Provide the (x, y) coordinate of the cell's center where the given text is located.  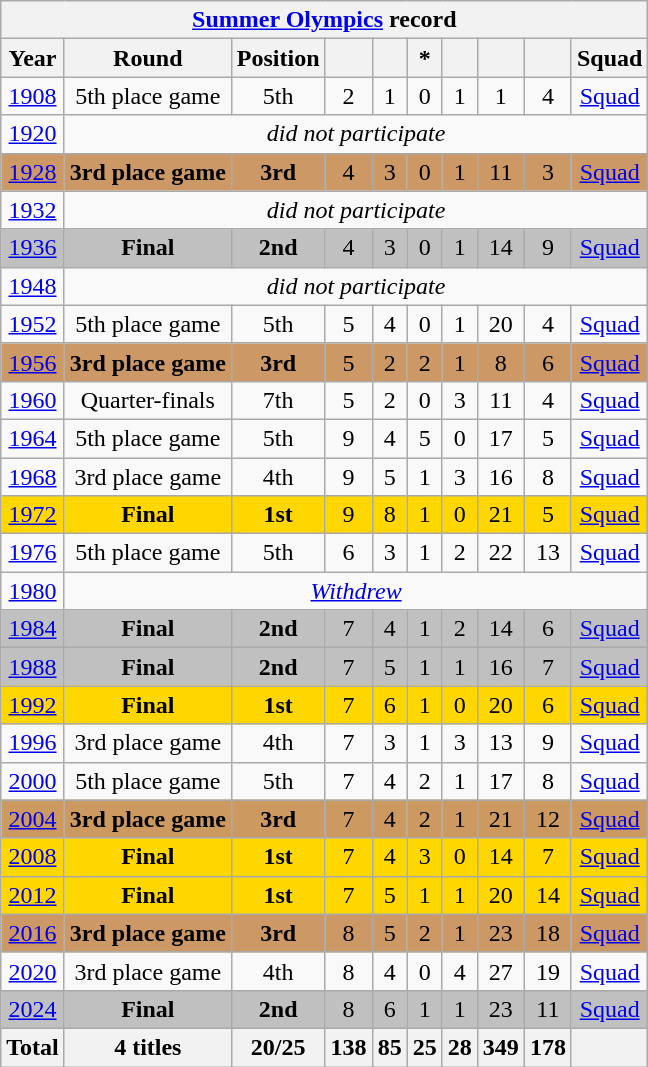
2020 (33, 971)
Summer Olympics record (324, 20)
1936 (33, 248)
19 (548, 971)
* (424, 58)
27 (500, 971)
1992 (33, 705)
1964 (33, 438)
1948 (33, 286)
Round (148, 58)
Quarter-finals (148, 400)
1928 (33, 172)
349 (500, 1047)
12 (548, 819)
25 (424, 1047)
1984 (33, 629)
138 (348, 1047)
2012 (33, 895)
1968 (33, 477)
1908 (33, 96)
Total (33, 1047)
85 (390, 1047)
Withdrew (356, 591)
2016 (33, 933)
7th (278, 400)
1980 (33, 591)
1976 (33, 553)
1972 (33, 515)
28 (460, 1047)
20/25 (278, 1047)
1988 (33, 667)
1996 (33, 743)
Position (278, 58)
178 (548, 1047)
22 (500, 553)
1960 (33, 400)
2024 (33, 1009)
1956 (33, 362)
1932 (33, 210)
1920 (33, 134)
4 titles (148, 1047)
1952 (33, 324)
2000 (33, 781)
Year (33, 58)
2008 (33, 857)
2004 (33, 819)
18 (548, 933)
